Detect which cell encompasses the target text, then output its (X, Y) center coordinate. 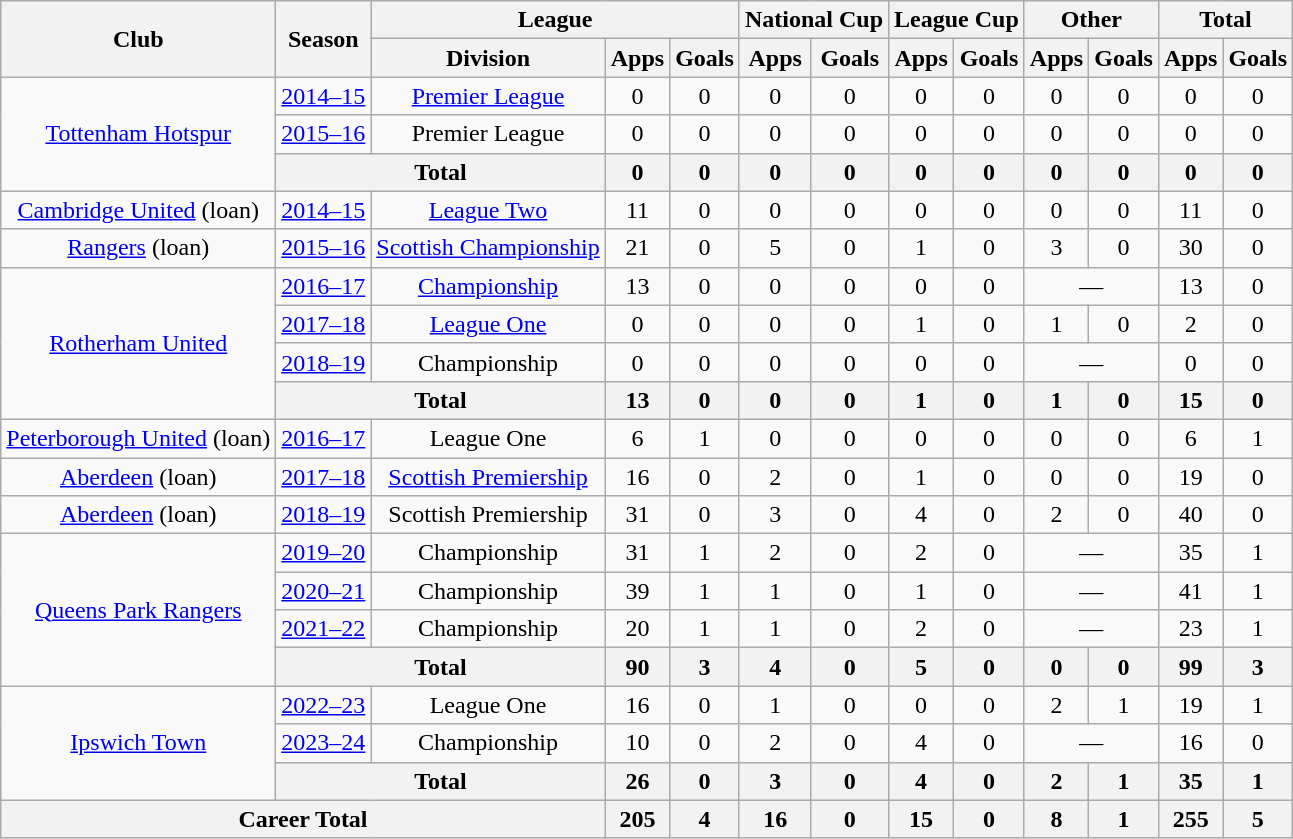
Career Total (303, 819)
Cambridge United (loan) (138, 210)
8 (1056, 819)
Peterborough United (loan) (138, 438)
2019–20 (324, 553)
National Cup (814, 20)
2022–23 (324, 705)
90 (637, 667)
41 (1190, 591)
Scottish Championship (488, 248)
Other (1091, 20)
Rangers (loan) (138, 248)
26 (637, 781)
20 (637, 629)
40 (1190, 515)
Division (488, 58)
Tottenham Hotspur (138, 134)
League Two (488, 210)
23 (1190, 629)
Ipswich Town (138, 743)
Season (324, 39)
30 (1190, 248)
League (556, 20)
Queens Park Rangers (138, 610)
39 (637, 591)
21 (637, 248)
255 (1190, 819)
Club (138, 39)
205 (637, 819)
League Cup (957, 20)
2021–22 (324, 629)
99 (1190, 667)
2020–21 (324, 591)
2023–24 (324, 743)
Rotherham United (138, 343)
10 (637, 743)
